Find where the given text appears and provide that cell's center as (x, y) coordinate. 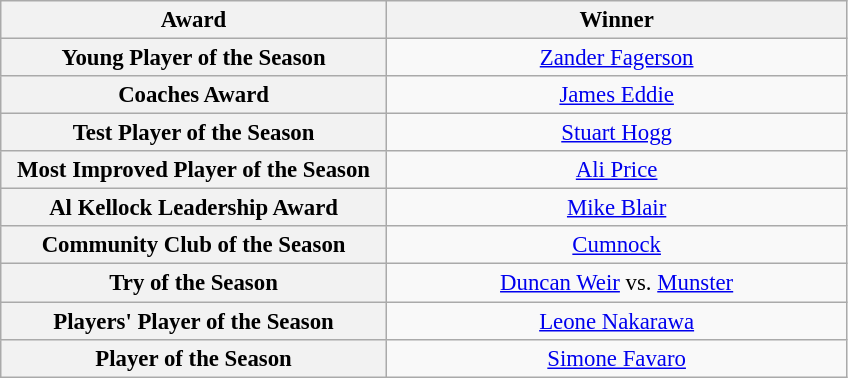
Young Player of the Season (194, 58)
Leone Nakarawa (616, 321)
Mike Blair (616, 208)
Ali Price (616, 170)
Coaches Award (194, 95)
Try of the Season (194, 283)
Test Player of the Season (194, 133)
Most Improved Player of the Season (194, 170)
James Eddie (616, 95)
Players' Player of the Season (194, 321)
Stuart Hogg (616, 133)
Award (194, 20)
Simone Favaro (616, 358)
Community Club of the Season (194, 245)
Zander Fagerson (616, 58)
Cumnock (616, 245)
Duncan Weir vs. Munster (616, 283)
Al Kellock Leadership Award (194, 208)
Player of the Season (194, 358)
Winner (616, 20)
